Find where the given text appears and provide that cell's center as [x, y] coordinate. 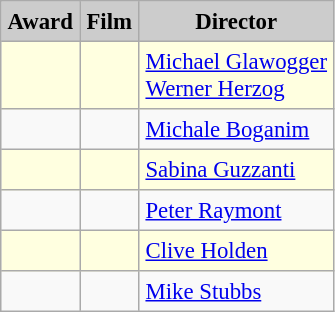
Michael Glawogger Werner Herzog [236, 75]
Sabina Guzzanti [236, 169]
Mike Stubbs [236, 291]
Clive Holden [236, 250]
Film [110, 21]
Peter Raymont [236, 210]
Michale Boganim [236, 129]
Award [40, 21]
Director [236, 21]
